Pinpoint the cell where the given text exists, returning its (x, y) midpoint coordinate. 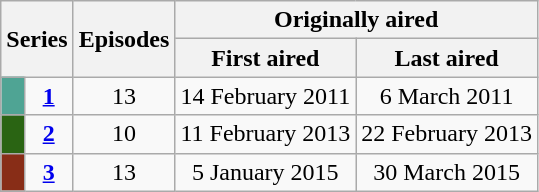
Episodes (124, 39)
11 February 2013 (266, 134)
Last aired (447, 58)
10 (124, 134)
First aired (266, 58)
14 February 2011 (266, 96)
Series (37, 39)
30 March 2015 (447, 172)
Originally aired (356, 20)
3 (48, 172)
2 (48, 134)
22 February 2013 (447, 134)
5 January 2015 (266, 172)
6 March 2011 (447, 96)
1 (48, 96)
